Output the (x, y) coordinate of the center of the cell containing the given text.  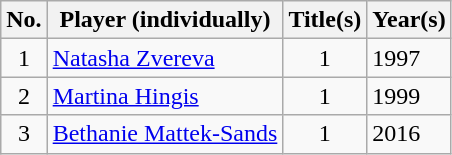
Year(s) (409, 20)
2016 (409, 134)
3 (24, 134)
Bethanie Mattek-Sands (165, 134)
1997 (409, 58)
Title(s) (325, 20)
No. (24, 20)
2 (24, 96)
Player (individually) (165, 20)
Martina Hingis (165, 96)
Natasha Zvereva (165, 58)
1999 (409, 96)
